From the cell containing the given text, extract its center point as [X, Y] coordinate. 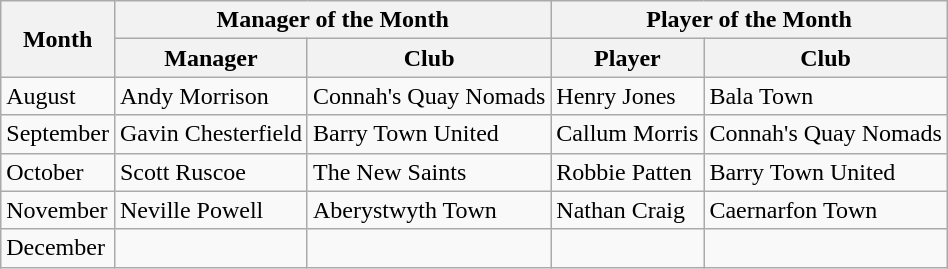
Player [628, 58]
Callum Morris [628, 134]
August [58, 96]
September [58, 134]
Month [58, 39]
Gavin Chesterfield [210, 134]
Neville Powell [210, 210]
November [58, 210]
Aberystwyth Town [428, 210]
December [58, 248]
Bala Town [826, 96]
The New Saints [428, 172]
Robbie Patten [628, 172]
Andy Morrison [210, 96]
Caernarfon Town [826, 210]
Scott Ruscoe [210, 172]
Manager [210, 58]
Henry Jones [628, 96]
Player of the Month [749, 20]
Manager of the Month [332, 20]
October [58, 172]
Nathan Craig [628, 210]
